Extract the (x, y) coordinate from the center of the cell holding the provided text.  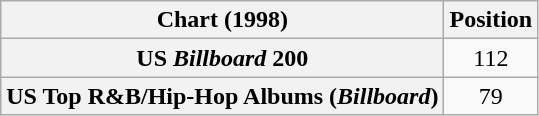
US Billboard 200 (222, 58)
Position (491, 20)
US Top R&B/Hip-Hop Albums (Billboard) (222, 96)
Chart (1998) (222, 20)
79 (491, 96)
112 (491, 58)
